Locate the cell with the specified text and output its (X, Y) center coordinate. 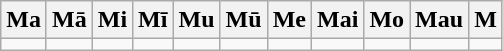
Mo (387, 20)
Mau (440, 20)
M (486, 20)
Mai (337, 20)
Mī (153, 20)
Mi (112, 20)
Ma (24, 20)
Me (289, 20)
Mū (244, 20)
Mu (196, 20)
Mā (69, 20)
